Detect which cell encompasses the target text, then output its [x, y] center coordinate. 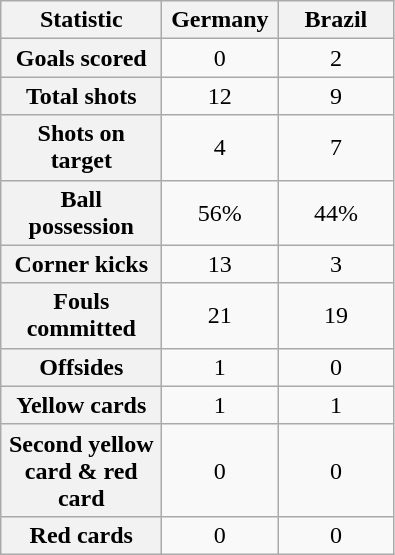
Offsides [82, 367]
Germany [220, 20]
Total shots [82, 96]
19 [336, 316]
56% [220, 212]
13 [220, 264]
Ball possession [82, 212]
Corner kicks [82, 264]
44% [336, 212]
4 [220, 148]
Red cards [82, 535]
21 [220, 316]
3 [336, 264]
2 [336, 58]
Statistic [82, 20]
Brazil [336, 20]
Fouls committed [82, 316]
7 [336, 148]
9 [336, 96]
12 [220, 96]
Goals scored [82, 58]
Second yellow card & red card [82, 470]
Shots on target [82, 148]
Yellow cards [82, 405]
